Find where the given text appears and provide that cell's center as (X, Y) coordinate. 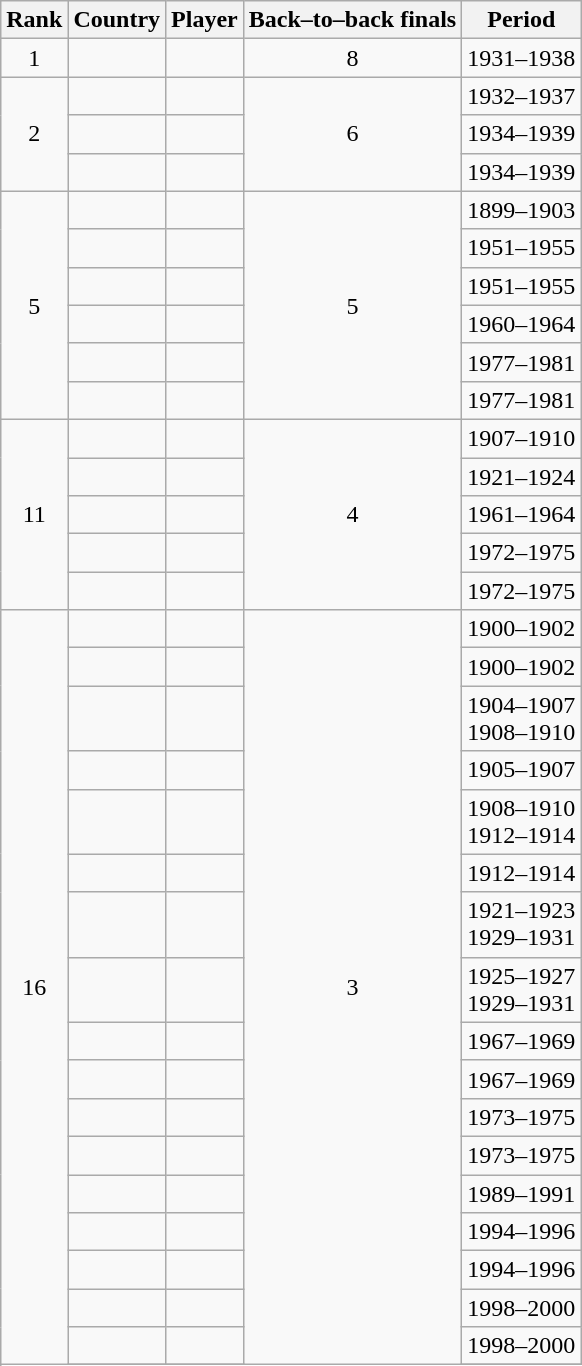
Period (522, 20)
Country (117, 20)
1899–1903 (522, 210)
Player (205, 20)
8 (352, 58)
1989–1991 (522, 1193)
1931–1938 (522, 58)
1925–19271929–1931 (522, 990)
1912–1914 (522, 873)
1904–19071908–1910 (522, 718)
1960–1964 (522, 324)
Rank (34, 20)
1932–1937 (522, 96)
1921–19231929–1931 (522, 924)
1961–1964 (522, 515)
3 (352, 988)
1908–19101912–1914 (522, 822)
16 (34, 988)
1 (34, 58)
Back–to–back finals (352, 20)
11 (34, 514)
1921–1924 (522, 477)
1905–1907 (522, 770)
2 (34, 134)
1907–1910 (522, 438)
4 (352, 514)
6 (352, 134)
